Search for the cell housing the specified text and yield its (X, Y) center coordinate. 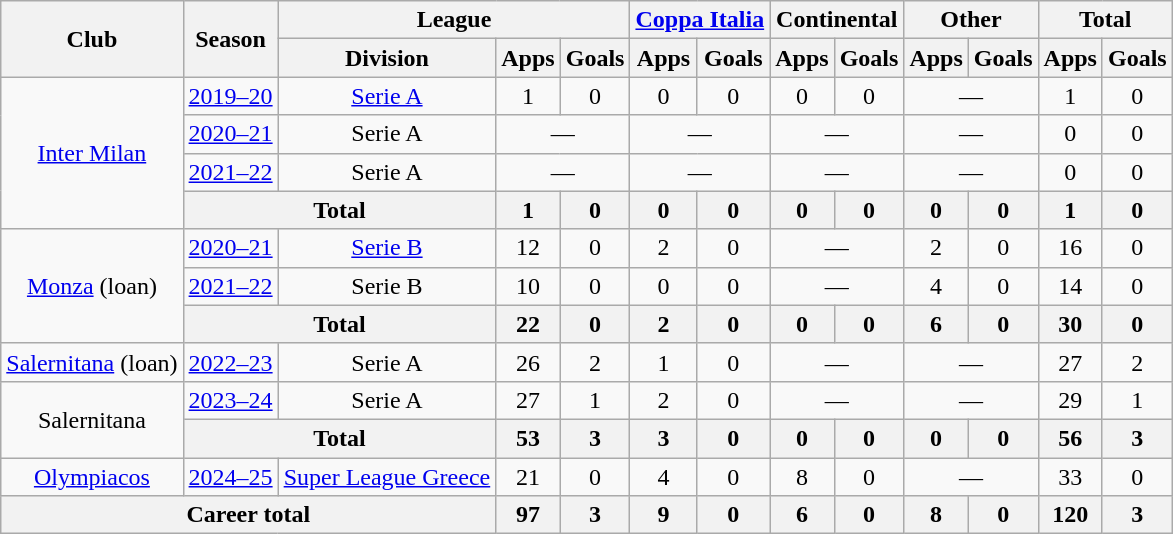
Season (230, 39)
Inter Milan (92, 153)
Salernitana (92, 419)
Super League Greece (387, 477)
Salernitana (loan) (92, 362)
Division (387, 58)
56 (1070, 438)
120 (1070, 515)
33 (1070, 477)
2024–25 (230, 477)
Olympiacos (92, 477)
22 (528, 324)
14 (1070, 286)
2022–23 (230, 362)
Monza (loan) (92, 286)
26 (528, 362)
30 (1070, 324)
53 (528, 438)
97 (528, 515)
12 (528, 248)
Other (971, 20)
Club (92, 39)
10 (528, 286)
League (454, 20)
29 (1070, 400)
9 (664, 515)
2023–24 (230, 400)
21 (528, 477)
Coppa Italia (700, 20)
16 (1070, 248)
2019–20 (230, 96)
Continental (837, 20)
Career total (248, 515)
